Determine the [x, y] coordinate at the center of the cell enclosing the given text.  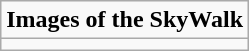
Images of the SkyWalk [125, 20]
